For the text-containing cell, return its midpoint in (x, y) coordinate format. 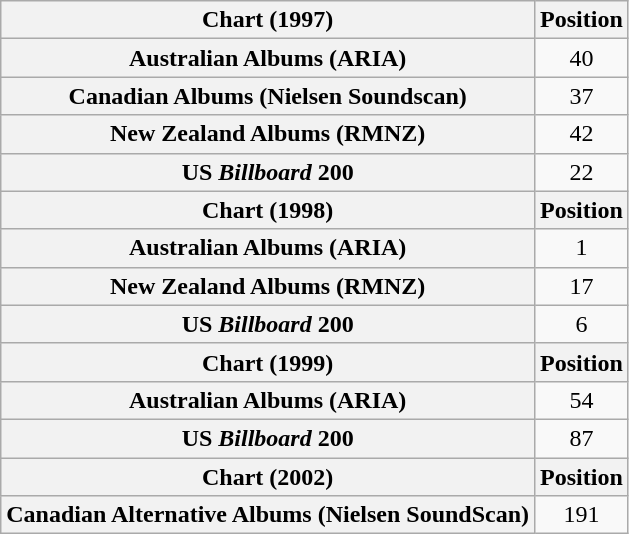
22 (582, 172)
Canadian Albums (Nielsen Soundscan) (268, 96)
1 (582, 248)
37 (582, 96)
Chart (1999) (268, 362)
17 (582, 286)
54 (582, 400)
40 (582, 58)
6 (582, 324)
87 (582, 438)
Chart (1998) (268, 210)
Canadian Alternative Albums (Nielsen SoundScan) (268, 515)
Chart (1997) (268, 20)
Chart (2002) (268, 477)
42 (582, 134)
191 (582, 515)
